Extract the (x, y) coordinate from the center of the cell holding the provided text.  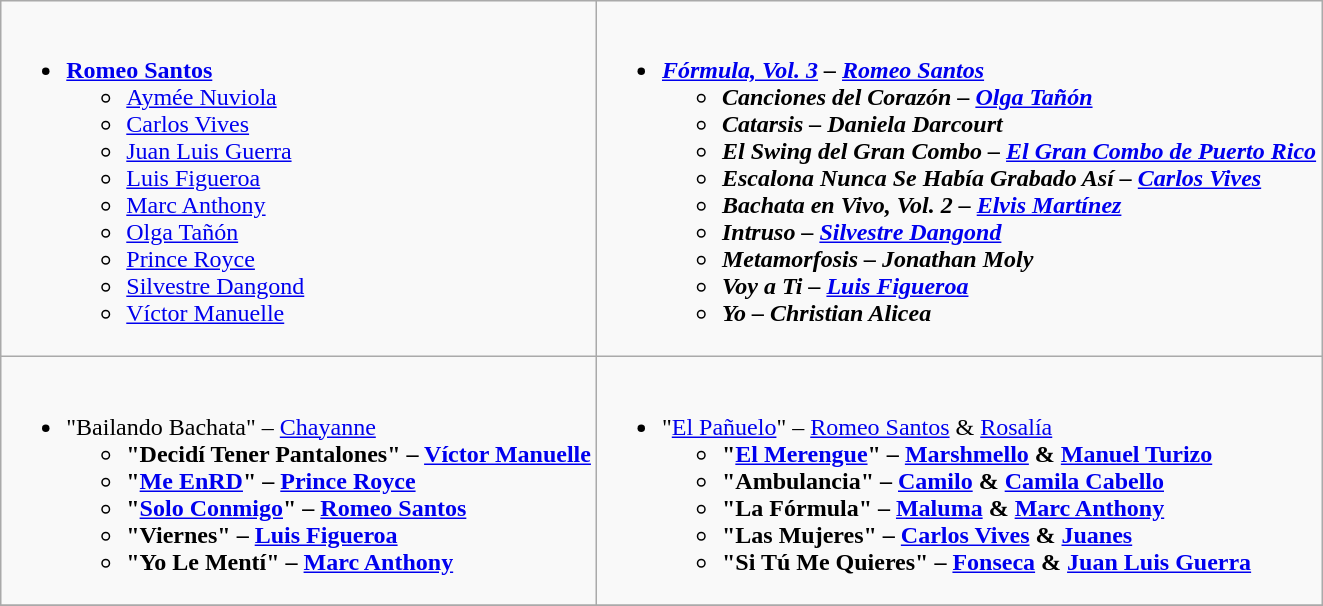
Romeo SantosAymée NuviolaCarlos VivesJuan Luis GuerraLuis FigueroaMarc AnthonyOlga TañónPrince RoyceSilvestre DangondVíctor Manuelle (299, 179)
